Locate the cell with the specified text and output its (x, y) center coordinate. 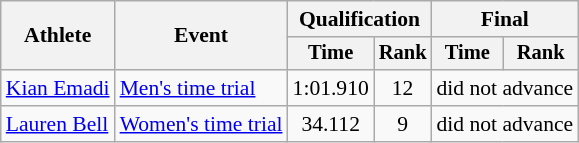
Women's time trial (202, 124)
Qualification (360, 19)
Event (202, 36)
Final (504, 19)
Men's time trial (202, 88)
1:01.910 (331, 88)
12 (403, 88)
Kian Emadi (58, 88)
Lauren Bell (58, 124)
Athlete (58, 36)
34.112 (331, 124)
9 (403, 124)
